Locate the cell with the specified text and output its [x, y] center coordinate. 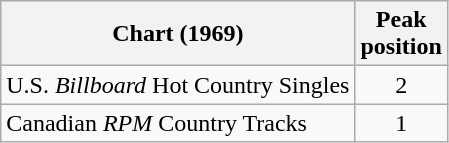
Canadian RPM Country Tracks [178, 123]
U.S. Billboard Hot Country Singles [178, 85]
Peakposition [401, 34]
Chart (1969) [178, 34]
2 [401, 85]
1 [401, 123]
